Return [X, Y] of the center of cell containing provided text 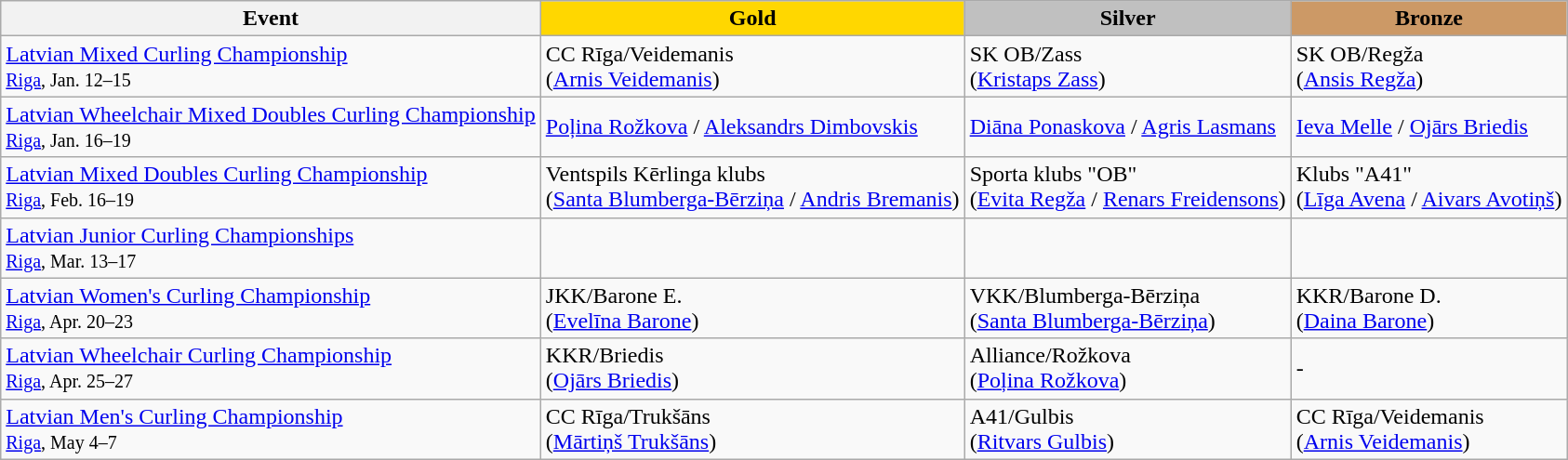
KKR/Barone D.(Daina Barone) [1428, 309]
Latvian Junior Curling Championships Riga, Mar. 13–17 [272, 247]
Latvian Mixed Curling Championship Riga, Jan. 12–15 [272, 67]
Latvian Mixed Doubles Curling Championship Riga, Feb. 16–19 [272, 188]
Latvian Men's Curling Championship Riga, May 4–7 [272, 429]
JKK/Barone E.(Evelīna Barone) [752, 309]
Ieva Melle / Ojārs Briedis [1428, 126]
Gold [752, 19]
Alliance/Rožkova(Poļina Rožkova) [1127, 368]
CC Rīga/Trukšāns(Mārtiņš Trukšāns) [752, 429]
Latvian Wheelchair Curling Championship Riga, Apr. 25–27 [272, 368]
Silver [1127, 19]
Event [272, 19]
SK OB/Zass(Kristaps Zass) [1127, 67]
Diāna Ponaskova / Agris Lasmans [1127, 126]
VKK/Blumberga-Bērziņa(Santa Blumberga-Bērziņa) [1127, 309]
- [1428, 368]
Latvian Wheelchair Mixed Doubles Curling Championship Riga, Jan. 16–19 [272, 126]
Klubs "A41"(Līga Avena / Aivars Avotiņš) [1428, 188]
Sporta klubs "OB"(Evita Regža / Renars Freidensons) [1127, 188]
Ventspils Kērlinga klubs(Santa Blumberga-Bērziņa / Andris Bremanis) [752, 188]
A41/Gulbis(Ritvars Gulbis) [1127, 429]
Poļina Rožkova / Aleksandrs Dimbovskis [752, 126]
Latvian Women's Curling Championship Riga, Apr. 20–23 [272, 309]
KKR/Briedis(Ojārs Briedis) [752, 368]
Bronze [1428, 19]
SK OB/Regža(Ansis Regža) [1428, 67]
